Pinpoint the cell where the given text exists, returning its (X, Y) midpoint coordinate. 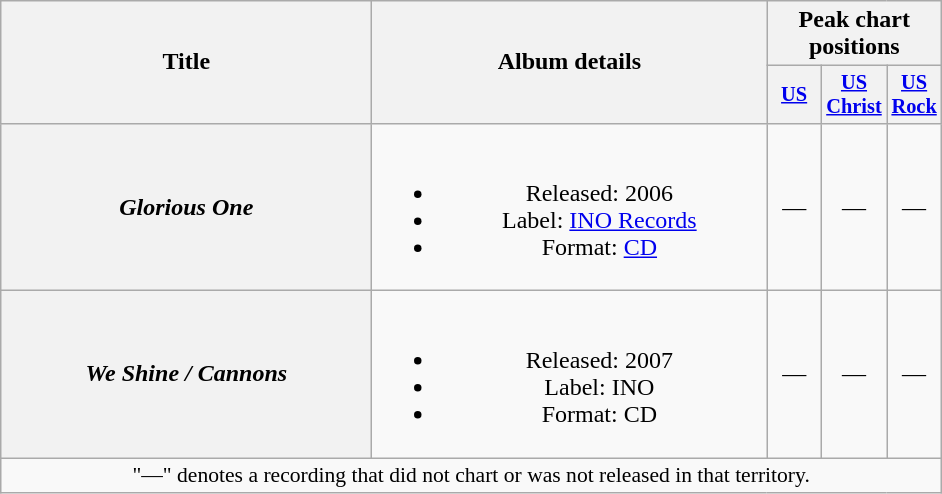
Title (186, 62)
USChrist (854, 95)
"—" denotes a recording that did not chart or was not released in that territory. (472, 476)
Album details (570, 62)
US (794, 95)
Released: 2007Label: INOFormat: CD (570, 374)
Released: 2006Label: INO RecordsFormat: CD (570, 206)
We Shine / Cannons (186, 374)
Peak chart positions (854, 34)
Glorious One (186, 206)
USRock (914, 95)
